Capture the cell that displays the provided text and extract its (x, y) central coordinate. 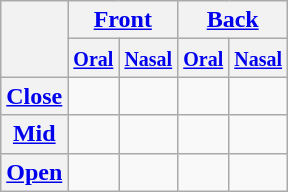
Close (34, 96)
Mid (34, 134)
Back (233, 20)
Open (34, 172)
Front (123, 20)
